Determine the (X, Y) coordinate at the center of the cell enclosing the given text.  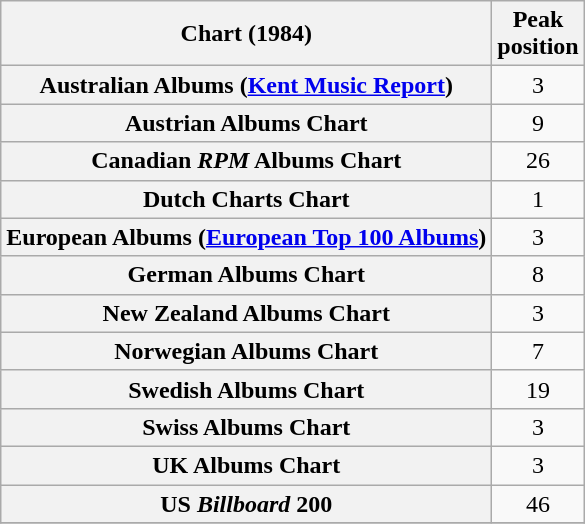
26 (538, 161)
Austrian Albums Chart (246, 123)
US Billboard 200 (246, 503)
Swedish Albums Chart (246, 389)
Australian Albums (Kent Music Report) (246, 85)
Canadian RPM Albums Chart (246, 161)
New Zealand Albums Chart (246, 313)
Swiss Albums Chart (246, 427)
46 (538, 503)
Dutch Charts Chart (246, 199)
Chart (1984) (246, 34)
German Albums Chart (246, 275)
7 (538, 351)
UK Albums Chart (246, 465)
19 (538, 389)
9 (538, 123)
8 (538, 275)
Norwegian Albums Chart (246, 351)
European Albums (European Top 100 Albums) (246, 237)
Peakposition (538, 34)
1 (538, 199)
